Identify which cell holds the provided text, then report its [x, y] central coordinate. 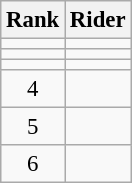
Rider [98, 20]
Rank [33, 20]
5 [33, 127]
4 [33, 89]
